Detect which cell encompasses the target text, then output its [x, y] center coordinate. 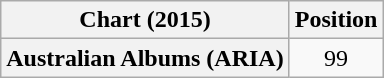
Australian Albums (ARIA) [145, 58]
Chart (2015) [145, 20]
99 [336, 58]
Position [336, 20]
